Find where the given text appears and provide that cell's center as (X, Y) coordinate. 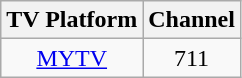
TV Platform (72, 20)
711 (192, 58)
Channel (192, 20)
MYTV (72, 58)
